Determine the (X, Y) coordinate at the center of the cell enclosing the given text.  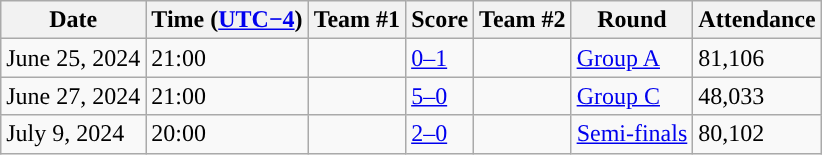
July 9, 2024 (74, 134)
Time (UTC−4) (227, 20)
48,033 (757, 96)
20:00 (227, 134)
June 27, 2024 (74, 96)
June 25, 2024 (74, 58)
0–1 (440, 58)
80,102 (757, 134)
Team #1 (357, 20)
Group C (632, 96)
2–0 (440, 134)
81,106 (757, 58)
Date (74, 20)
Attendance (757, 20)
5–0 (440, 96)
Team #2 (523, 20)
Group A (632, 58)
Round (632, 20)
Score (440, 20)
Semi-finals (632, 134)
